Scan for the cell matching the given text and deliver its (x, y) coordinate at center. 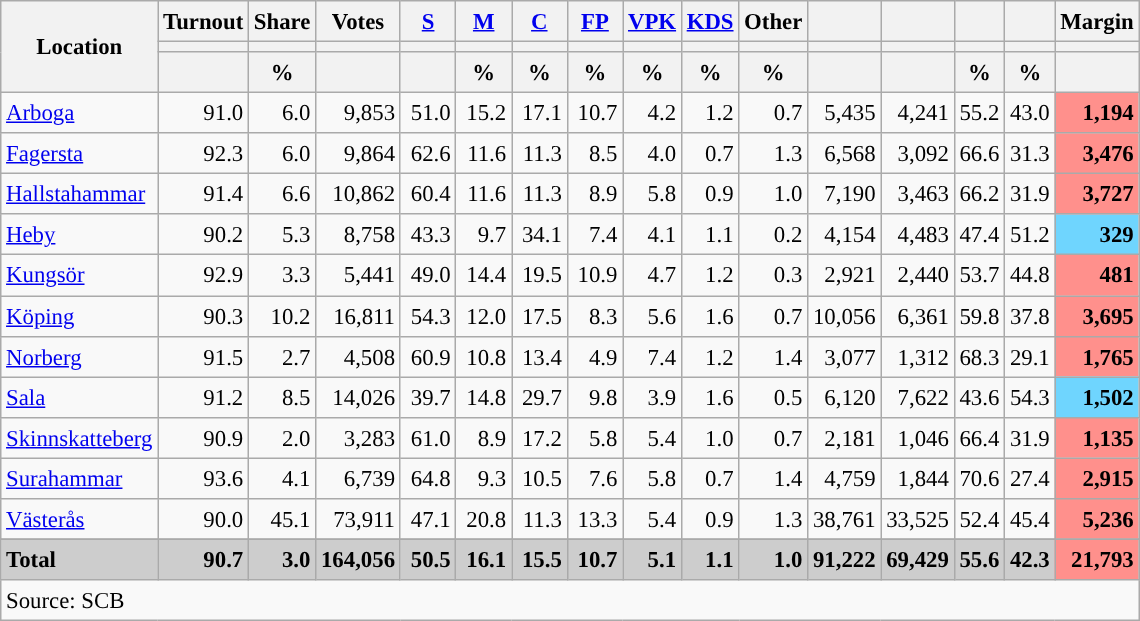
90.9 (204, 438)
5,236 (1097, 520)
50.5 (428, 560)
Margin (1097, 22)
0.3 (774, 276)
4.2 (652, 114)
4.9 (595, 356)
7,622 (918, 398)
Heby (80, 234)
Share (282, 22)
17.1 (540, 114)
4.7 (652, 276)
49.0 (428, 276)
3.0 (282, 560)
10,862 (358, 194)
2,181 (844, 438)
7.6 (595, 478)
1,312 (918, 356)
6,120 (844, 398)
2.7 (282, 356)
93.6 (204, 478)
9.7 (484, 234)
5,435 (844, 114)
0.2 (774, 234)
51.2 (1030, 234)
Skinnskatteberg (80, 438)
Total (80, 560)
47.4 (979, 234)
90.2 (204, 234)
29.1 (1030, 356)
5,441 (358, 276)
1,135 (1097, 438)
Source: SCB (570, 600)
6,568 (844, 154)
Turnout (204, 22)
4,154 (844, 234)
Sala (80, 398)
19.5 (540, 276)
3.9 (652, 398)
8,758 (358, 234)
55.6 (979, 560)
8.3 (595, 316)
9,853 (358, 114)
59.8 (979, 316)
60.9 (428, 356)
43.3 (428, 234)
17.2 (540, 438)
1,765 (1097, 356)
61.0 (428, 438)
Surahammar (80, 478)
52.4 (979, 520)
3,092 (918, 154)
16,811 (358, 316)
64.8 (428, 478)
C (540, 22)
5.6 (652, 316)
FP (595, 22)
10.9 (595, 276)
Kungsör (80, 276)
2,915 (1097, 478)
91.5 (204, 356)
21,793 (1097, 560)
66.4 (979, 438)
9.3 (484, 478)
45.1 (282, 520)
27.4 (1030, 478)
9.8 (595, 398)
47.1 (428, 520)
91.4 (204, 194)
91.0 (204, 114)
3.3 (282, 276)
3,476 (1097, 154)
4,241 (918, 114)
34.1 (540, 234)
M (484, 22)
Arboga (80, 114)
43.6 (979, 398)
Norberg (80, 356)
29.7 (540, 398)
1,194 (1097, 114)
33,525 (918, 520)
3,463 (918, 194)
60.4 (428, 194)
0.5 (774, 398)
1,502 (1097, 398)
4,508 (358, 356)
S (428, 22)
45.4 (1030, 520)
5.1 (652, 560)
68.3 (979, 356)
164,056 (358, 560)
13.3 (595, 520)
5.3 (282, 234)
39.7 (428, 398)
3,695 (1097, 316)
14.4 (484, 276)
15.5 (540, 560)
20.8 (484, 520)
69,429 (918, 560)
4,759 (844, 478)
91.2 (204, 398)
9,864 (358, 154)
Location (80, 47)
329 (1097, 234)
15.2 (484, 114)
31.3 (1030, 154)
3,283 (358, 438)
Västerås (80, 520)
38,761 (844, 520)
10.2 (282, 316)
4,483 (918, 234)
66.6 (979, 154)
7,190 (844, 194)
66.2 (979, 194)
10,056 (844, 316)
Hallstahammar (80, 194)
10.5 (540, 478)
481 (1097, 276)
2.0 (282, 438)
62.6 (428, 154)
17.5 (540, 316)
12.0 (484, 316)
6,361 (918, 316)
2,440 (918, 276)
55.2 (979, 114)
37.8 (1030, 316)
42.3 (1030, 560)
53.7 (979, 276)
3,077 (844, 356)
90.7 (204, 560)
14.8 (484, 398)
92.3 (204, 154)
Other (774, 22)
43.0 (1030, 114)
51.0 (428, 114)
6,739 (358, 478)
10.8 (484, 356)
70.6 (979, 478)
14,026 (358, 398)
4.0 (652, 154)
Köping (80, 316)
6.6 (282, 194)
13.4 (540, 356)
73,911 (358, 520)
3,727 (1097, 194)
Votes (358, 22)
90.3 (204, 316)
44.8 (1030, 276)
16.1 (484, 560)
2,921 (844, 276)
1,844 (918, 478)
KDS (710, 22)
1,046 (918, 438)
91,222 (844, 560)
90.0 (204, 520)
VPK (652, 22)
92.9 (204, 276)
Fagersta (80, 154)
